Output the [x, y] coordinate of the center of the cell containing the given text.  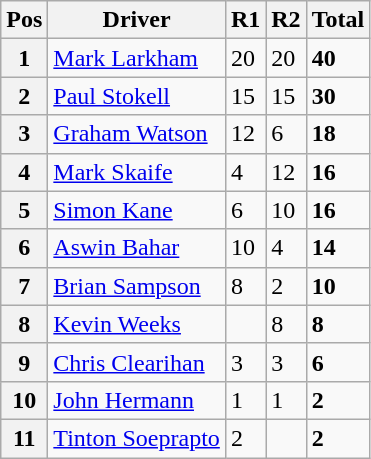
Aswin Bahar [137, 248]
Simon Kane [137, 210]
Paul Stokell [137, 96]
John Hermann [137, 400]
Kevin Weeks [137, 324]
Driver [137, 20]
Total [338, 20]
14 [338, 248]
Brian Sampson [137, 286]
7 [24, 286]
Pos [24, 20]
30 [338, 96]
Chris Clearihan [137, 362]
11 [24, 438]
Tinton Soeprapto [137, 438]
R2 [286, 20]
40 [338, 58]
Graham Watson [137, 134]
Mark Skaife [137, 172]
R1 [245, 20]
18 [338, 134]
Mark Larkham [137, 58]
9 [24, 362]
5 [24, 210]
